Find where the given text appears and provide that cell's center as [X, Y] coordinate. 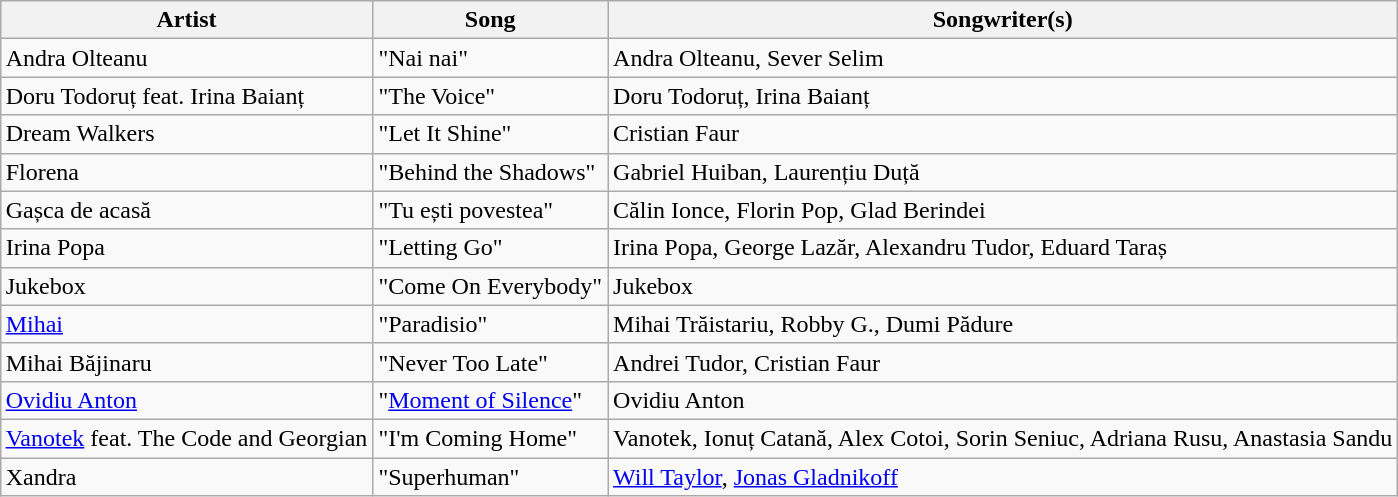
Song [490, 20]
Florena [186, 172]
Mihai [186, 324]
Songwriter(s) [1003, 20]
Doru Todoruț feat. Irina Baianț [186, 96]
"Paradisio" [490, 324]
Will Taylor, Jonas Gladnikoff [1003, 477]
Mihai Băjinaru [186, 362]
Călin Ionce, Florin Pop, Glad Berindei [1003, 210]
"Behind the Shadows" [490, 172]
"Never Too Late" [490, 362]
"I'm Coming Home" [490, 438]
"Letting Go" [490, 248]
Cristian Faur [1003, 134]
"Superhuman" [490, 477]
Irina Popa, George Lazăr, Alexandru Tudor, Eduard Taraș [1003, 248]
Artist [186, 20]
Gabriel Huiban, Laurențiu Duță [1003, 172]
Andra Olteanu [186, 58]
Irina Popa [186, 248]
Gașca de acasă [186, 210]
Andrei Tudor, Cristian Faur [1003, 362]
"Nai nai" [490, 58]
"Come On Everybody" [490, 286]
Vanotek, Ionuț Catană, Alex Cotoi, Sorin Seniuc, Adriana Rusu, Anastasia Sandu [1003, 438]
Xandra [186, 477]
Doru Todoruț, Irina Baianț [1003, 96]
Andra Olteanu, Sever Selim [1003, 58]
Mihai Trăistariu, Robby G., Dumi Pădure [1003, 324]
"Let It Shine" [490, 134]
Dream Walkers [186, 134]
"The Voice" [490, 96]
"Tu ești povestea" [490, 210]
Vanotek feat. The Code and Georgian [186, 438]
"Moment of Silence" [490, 400]
